Identify which cell holds the provided text, then report its (x, y) central coordinate. 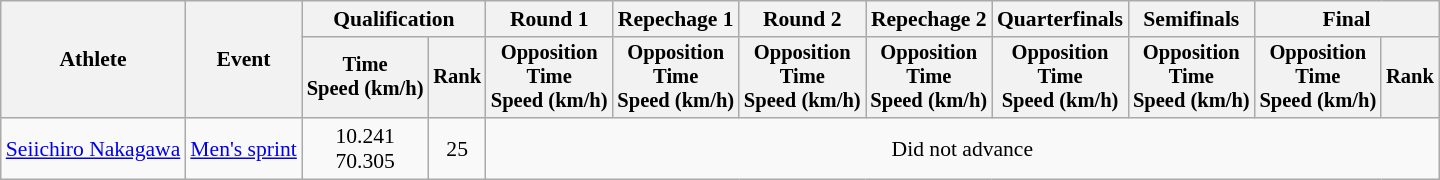
Quarterfinals (1060, 19)
Men's sprint (244, 148)
Did not advance (962, 148)
10.24170.305 (366, 148)
Repechage 1 (676, 19)
Seiichiro Nakagawa (94, 148)
TimeSpeed (km/h) (366, 78)
Repechage 2 (930, 19)
Round 2 (802, 19)
Semifinals (1192, 19)
Round 1 (550, 19)
Qualification (394, 19)
Final (1347, 19)
25 (457, 148)
Event (244, 60)
Athlete (94, 60)
